Find where the given text appears and provide that cell's center as [x, y] coordinate. 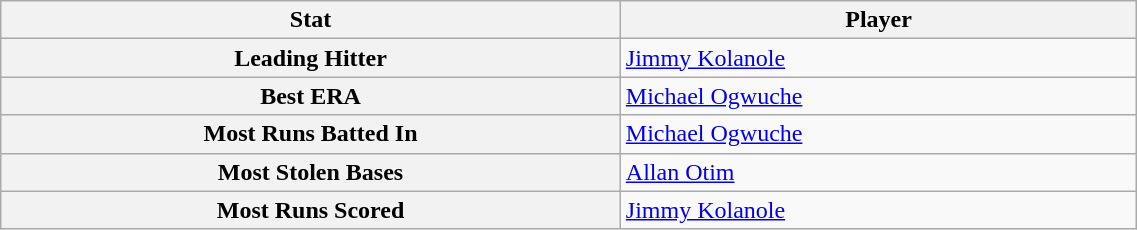
Stat [311, 20]
Most Runs Batted In [311, 134]
Most Stolen Bases [311, 172]
Best ERA [311, 96]
Player [878, 20]
Most Runs Scored [311, 210]
Leading Hitter [311, 58]
Allan Otim [878, 172]
